Return (X, Y) of the center of cell containing provided text 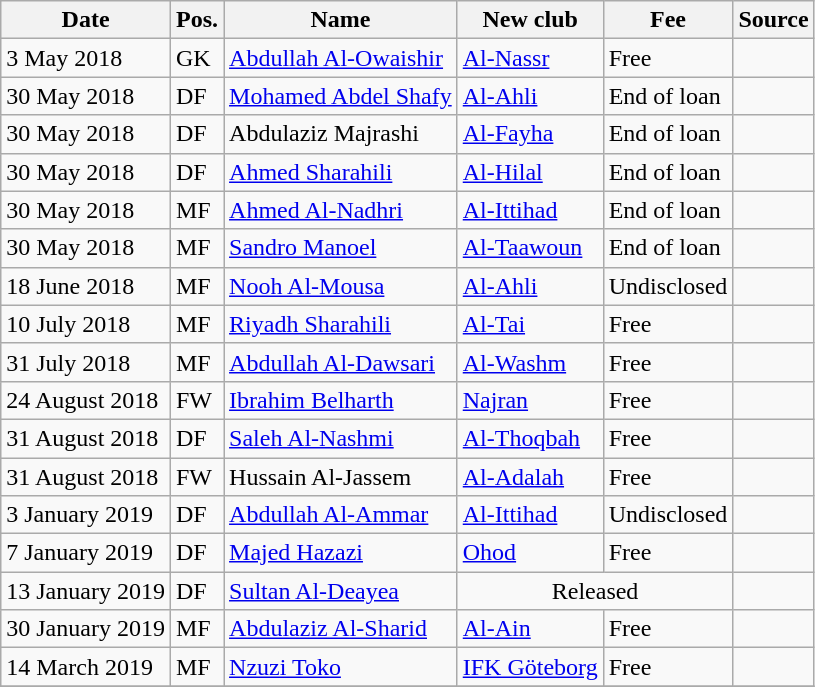
New club (530, 20)
Source (774, 20)
Riyadh Sharahili (341, 324)
Nooh Al-Mousa (341, 286)
Al-Fayha (530, 134)
18 June 2018 (86, 286)
7 January 2019 (86, 553)
Mohamed Abdel Shafy (341, 96)
24 August 2018 (86, 400)
Date (86, 20)
Pos. (196, 20)
GK (196, 58)
Abdulaziz Al-Sharid (341, 629)
Fee (668, 20)
Sultan Al-Deayea (341, 591)
Al-Washm (530, 362)
Najran (530, 400)
3 May 2018 (86, 58)
Ibrahim Belharth (341, 400)
3 January 2019 (86, 515)
Abdulaziz Majrashi (341, 134)
Majed Hazazi (341, 553)
Al-Tai (530, 324)
Al-Taawoun (530, 248)
13 January 2019 (86, 591)
Hussain Al-Jassem (341, 477)
Saleh Al-Nashmi (341, 438)
Abdullah Al-Ammar (341, 515)
Al-Thoqbah (530, 438)
10 July 2018 (86, 324)
31 July 2018 (86, 362)
Nzuzi Toko (341, 667)
Ahmed Al-Nadhri (341, 210)
Ohod (530, 553)
Al-Nassr (530, 58)
Al-Adalah (530, 477)
Released (595, 591)
Abdullah Al-Dawsari (341, 362)
30 January 2019 (86, 629)
Ahmed Sharahili (341, 172)
14 March 2019 (86, 667)
IFK Göteborg (530, 667)
Name (341, 20)
Al-Hilal (530, 172)
Abdullah Al-Owaishir (341, 58)
Sandro Manoel (341, 248)
Al-Ain (530, 629)
